Detect which cell encompasses the target text, then output its [X, Y] center coordinate. 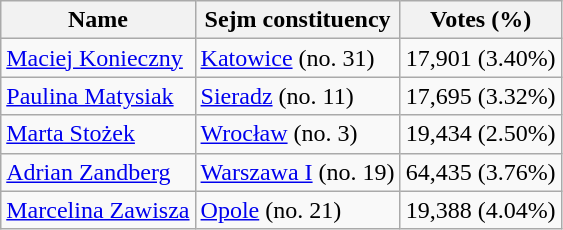
Opole (no. 21) [298, 210]
Paulina Matysiak [98, 96]
Name [98, 20]
Marta Stożek [98, 134]
Marcelina Zawisza [98, 210]
17,901 (3.40%) [480, 58]
Katowice (no. 31) [298, 58]
17,695 (3.32%) [480, 96]
19,434 (2.50%) [480, 134]
Adrian Zandberg [98, 172]
Sieradz (no. 11) [298, 96]
Wrocław (no. 3) [298, 134]
19,388 (4.04%) [480, 210]
64,435 (3.76%) [480, 172]
Votes (%) [480, 20]
Sejm constituency [298, 20]
Maciej Konieczny [98, 58]
Warszawa I (no. 19) [298, 172]
